Determine the (X, Y) coordinate at the center of the cell enclosing the given text.  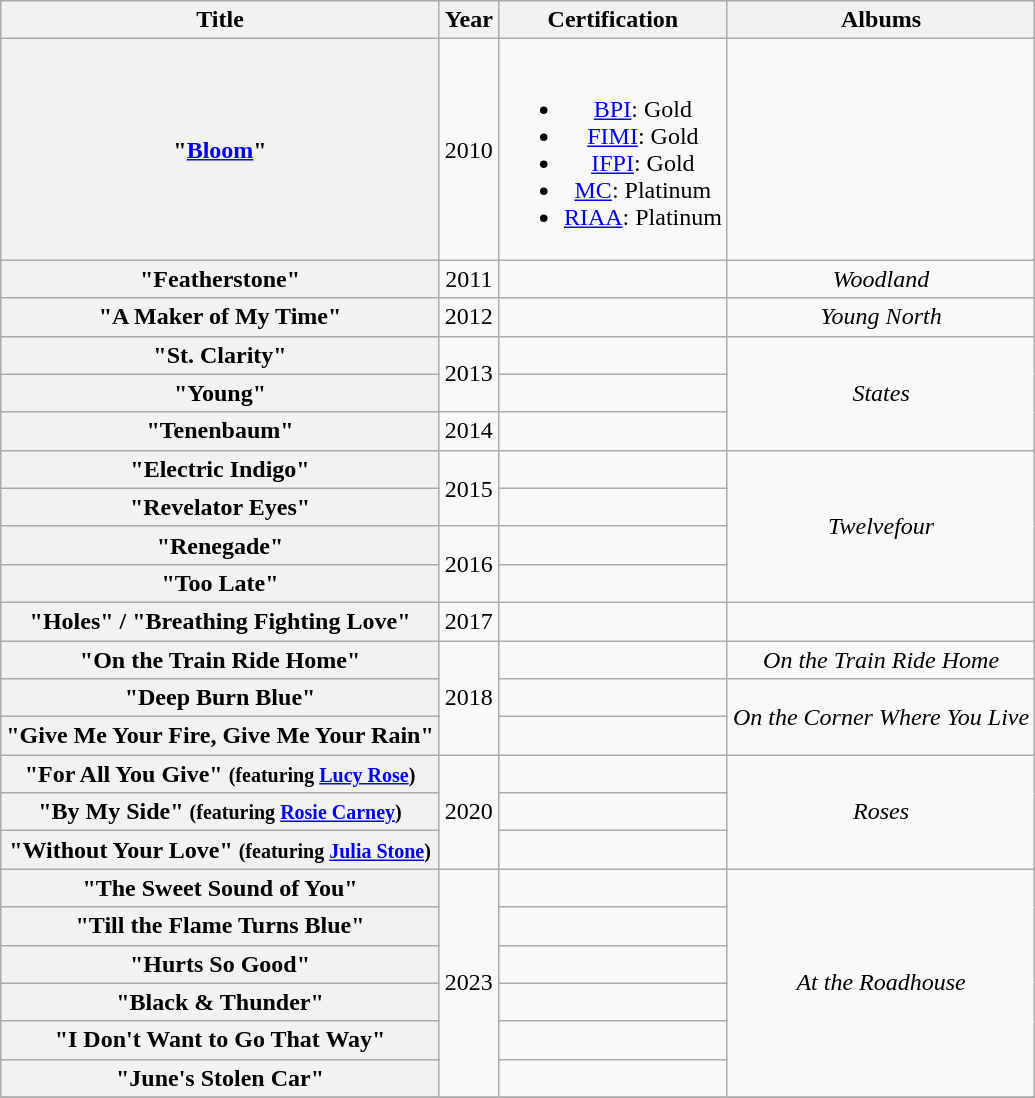
"Featherstone" (220, 279)
Year (468, 20)
2023 (468, 983)
"Bloom" (220, 150)
"I Don't Want to Go That Way" (220, 1040)
"June's Stolen Car" (220, 1078)
"Too Late" (220, 583)
At the Roadhouse (880, 983)
2015 (468, 488)
2012 (468, 317)
"St. Clarity" (220, 355)
BPI: GoldFIMI: GoldIFPI: GoldMC: PlatinumRIAA: Platinum (612, 150)
"Till the Flame Turns Blue" (220, 926)
"Black & Thunder" (220, 1002)
"Electric Indigo" (220, 469)
2016 (468, 564)
"On the Train Ride Home" (220, 659)
"Tenenbaum" (220, 431)
On the Corner Where You Live (880, 717)
"Give Me Your Fire, Give Me Your Rain" (220, 736)
Twelvefour (880, 526)
States (880, 393)
"Holes" / "Breathing Fighting Love" (220, 621)
2014 (468, 431)
"Deep Burn Blue" (220, 698)
Albums (880, 20)
Woodland (880, 279)
"Young" (220, 393)
"A Maker of My Time" (220, 317)
Young North (880, 317)
"Revelator Eyes" (220, 507)
"By My Side" (featuring Rosie Carney) (220, 812)
2011 (468, 279)
"Renegade" (220, 545)
On the Train Ride Home (880, 659)
2020 (468, 812)
2018 (468, 697)
Certification (612, 20)
2017 (468, 621)
Roses (880, 812)
2010 (468, 150)
"For All You Give" (featuring Lucy Rose) (220, 774)
"Hurts So Good" (220, 964)
"The Sweet Sound of You" (220, 888)
"Without Your Love" (featuring Julia Stone) (220, 850)
2013 (468, 374)
Title (220, 20)
